Detect which cell encompasses the target text, then output its (x, y) center coordinate. 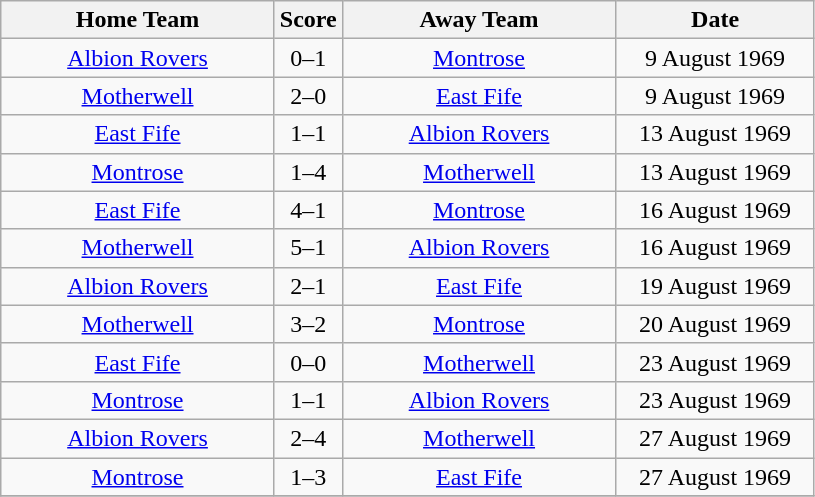
2–0 (308, 96)
Score (308, 20)
1–3 (308, 477)
2–1 (308, 286)
5–1 (308, 248)
0–1 (308, 58)
19 August 1969 (716, 286)
2–4 (308, 438)
4–1 (308, 210)
1–4 (308, 172)
20 August 1969 (716, 324)
Date (716, 20)
Home Team (138, 20)
0–0 (308, 362)
3–2 (308, 324)
Away Team (479, 20)
